Return (X, Y) of the center of cell containing provided text 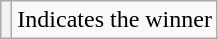
Indicates the winner (115, 20)
